Find where the given text appears and provide that cell's center as [x, y] coordinate. 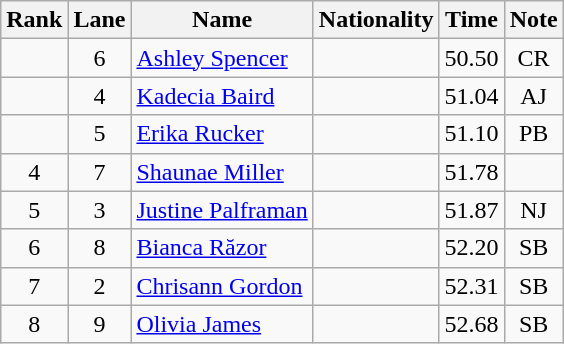
3 [100, 210]
Olivia James [222, 324]
9 [100, 324]
Name [222, 20]
Lane [100, 20]
2 [100, 286]
Ashley Spencer [222, 58]
Chrisann Gordon [222, 286]
Justine Palframan [222, 210]
AJ [534, 96]
Note [534, 20]
CR [534, 58]
Rank [34, 20]
51.10 [472, 134]
50.50 [472, 58]
51.78 [472, 172]
52.20 [472, 248]
Bianca Răzor [222, 248]
Nationality [376, 20]
51.04 [472, 96]
Kadecia Baird [222, 96]
Time [472, 20]
52.68 [472, 324]
52.31 [472, 286]
Erika Rucker [222, 134]
PB [534, 134]
Shaunae Miller [222, 172]
NJ [534, 210]
51.87 [472, 210]
